Find where the given text appears and provide that cell's center as (x, y) coordinate. 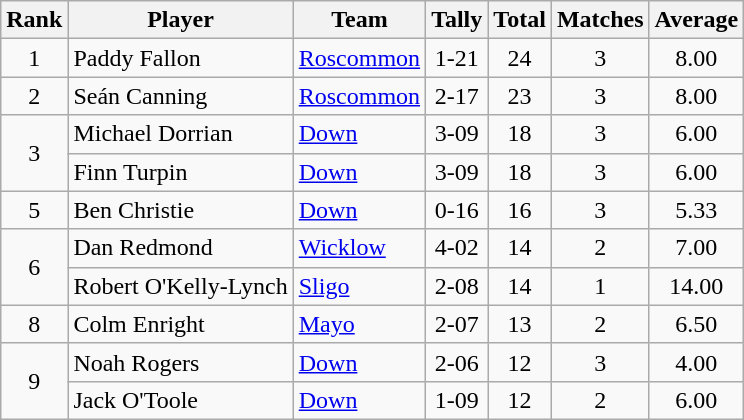
16 (520, 210)
2-07 (457, 324)
Team (359, 20)
13 (520, 324)
Colm Enright (180, 324)
Rank (34, 20)
2-17 (457, 96)
Michael Dorrian (180, 134)
2-08 (457, 286)
Player (180, 20)
Sligo (359, 286)
Mayo (359, 324)
1-21 (457, 58)
6.50 (696, 324)
Average (696, 20)
Ben Christie (180, 210)
14.00 (696, 286)
Matches (600, 20)
Paddy Fallon (180, 58)
Dan Redmond (180, 248)
Finn Turpin (180, 172)
4-02 (457, 248)
24 (520, 58)
Tally (457, 20)
2-06 (457, 362)
Seán Canning (180, 96)
6 (34, 267)
5 (34, 210)
0-16 (457, 210)
Jack O'Toole (180, 400)
7.00 (696, 248)
23 (520, 96)
1-09 (457, 400)
Noah Rogers (180, 362)
4.00 (696, 362)
8 (34, 324)
Total (520, 20)
9 (34, 381)
5.33 (696, 210)
Wicklow (359, 248)
Robert O'Kelly-Lynch (180, 286)
